Scan for the cell matching the given text and deliver its (X, Y) coordinate at center. 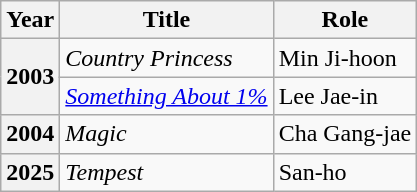
Title (166, 20)
2003 (30, 77)
Role (345, 20)
2004 (30, 134)
Min Ji-hoon (345, 58)
San-ho (345, 172)
Magic (166, 134)
Year (30, 20)
Lee Jae-in (345, 96)
2025 (30, 172)
Tempest (166, 172)
Country Princess (166, 58)
Cha Gang-jae (345, 134)
Something About 1% (166, 96)
